For the text-containing cell, return its midpoint in [x, y] coordinate format. 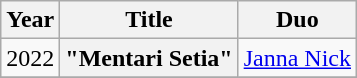
Janna Nick [297, 58]
Title [149, 20]
Duo [297, 20]
Year [30, 20]
2022 [30, 58]
"Mentari Setia" [149, 58]
